Extract the (X, Y) coordinate from the center of the cell holding the provided text.  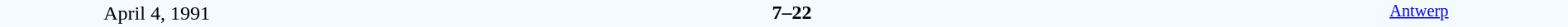
7–22 (791, 12)
April 4, 1991 (157, 13)
Antwerp (1419, 13)
